Output the [X, Y] coordinate of the center of the cell containing the given text.  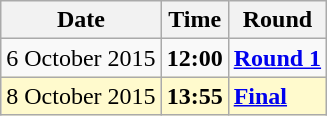
6 October 2015 [81, 58]
Time [194, 20]
13:55 [194, 96]
Round 1 [277, 58]
Date [81, 20]
Round [277, 20]
12:00 [194, 58]
8 October 2015 [81, 96]
Final [277, 96]
